Provide the (x, y) coordinate of the cell's center where the given text is located.  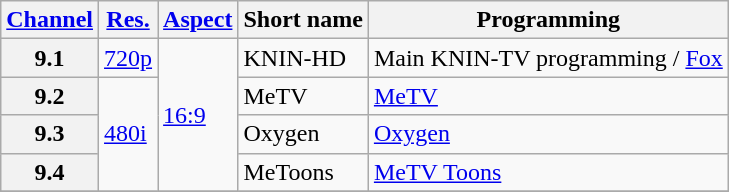
9.1 (50, 58)
KNIN-HD (303, 58)
9.2 (50, 96)
9.3 (50, 134)
16:9 (198, 115)
9.4 (50, 172)
Aspect (198, 20)
Res. (128, 20)
MeToons (303, 172)
Channel (50, 20)
Programming (548, 20)
720p (128, 58)
480i (128, 134)
Main KNIN-TV programming / Fox (548, 58)
MeTV Toons (548, 172)
Short name (303, 20)
